Return the (x, y) coordinate for the center point of the cell that contains the specified text.  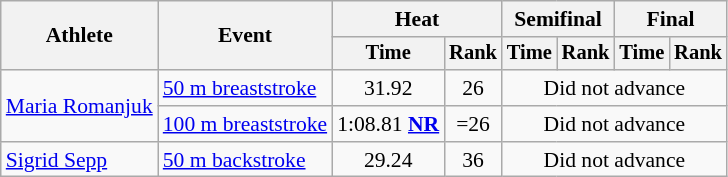
100 m breaststroke (245, 124)
Heat (417, 19)
31.92 (388, 88)
Athlete (80, 36)
1:08.81 NR (388, 124)
Semifinal (558, 19)
Event (245, 36)
26 (473, 88)
=26 (473, 124)
Maria Romanjuk (80, 106)
Final (670, 19)
50 m breaststroke (245, 88)
